For the text-containing cell, return its midpoint in [X, Y] coordinate format. 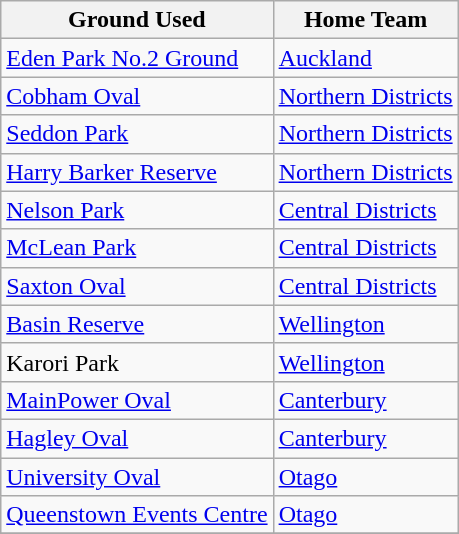
Karori Park [137, 362]
Cobham Oval [137, 96]
Harry Barker Reserve [137, 172]
Ground Used [137, 20]
McLean Park [137, 248]
University Oval [137, 477]
Queenstown Events Centre [137, 515]
Basin Reserve [137, 324]
Eden Park No.2 Ground [137, 58]
Seddon Park [137, 134]
Auckland [366, 58]
MainPower Oval [137, 400]
Saxton Oval [137, 286]
Nelson Park [137, 210]
Hagley Oval [137, 438]
Home Team [366, 20]
